Determine the [X, Y] coordinate at the center of the cell enclosing the given text.  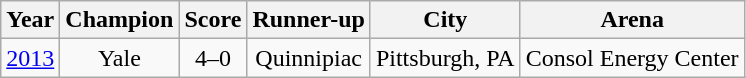
Consol Energy Center [632, 58]
Runner-up [309, 20]
Year [30, 20]
4–0 [213, 58]
Score [213, 20]
City [445, 20]
Pittsburgh, PA [445, 58]
Quinnipiac [309, 58]
2013 [30, 58]
Arena [632, 20]
Yale [120, 58]
Champion [120, 20]
